Scan for the cell matching the given text and deliver its (x, y) coordinate at center. 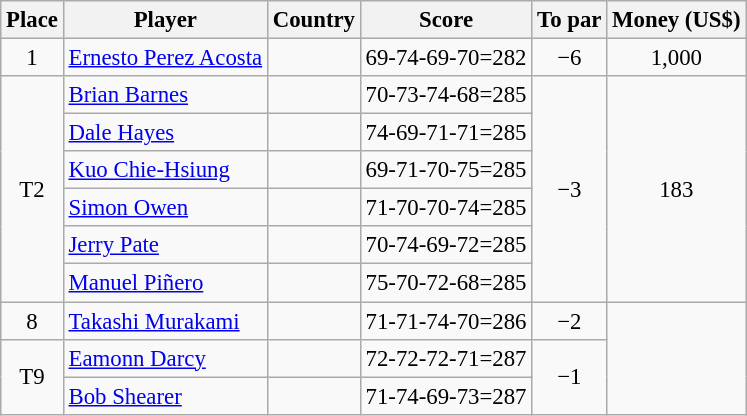
70-74-69-72=285 (446, 245)
Jerry Pate (165, 245)
Brian Barnes (165, 95)
To par (570, 20)
Country (314, 20)
Takashi Murakami (165, 321)
Place (32, 20)
183 (676, 189)
Kuo Chie-Hsiung (165, 170)
Dale Hayes (165, 133)
Manuel Piñero (165, 283)
Player (165, 20)
71-71-74-70=286 (446, 321)
Simon Owen (165, 208)
−1 (570, 376)
69-71-70-75=285 (446, 170)
8 (32, 321)
71-70-70-74=285 (446, 208)
72-72-72-71=287 (446, 358)
Money (US$) (676, 20)
69-74-69-70=282 (446, 58)
70-73-74-68=285 (446, 95)
74-69-71-71=285 (446, 133)
T9 (32, 376)
1,000 (676, 58)
75-70-72-68=285 (446, 283)
−6 (570, 58)
71-74-69-73=287 (446, 396)
T2 (32, 189)
Score (446, 20)
−3 (570, 189)
−2 (570, 321)
Bob Shearer (165, 396)
1 (32, 58)
Ernesto Perez Acosta (165, 58)
Eamonn Darcy (165, 358)
